Search for the cell housing the specified text and yield its (x, y) center coordinate. 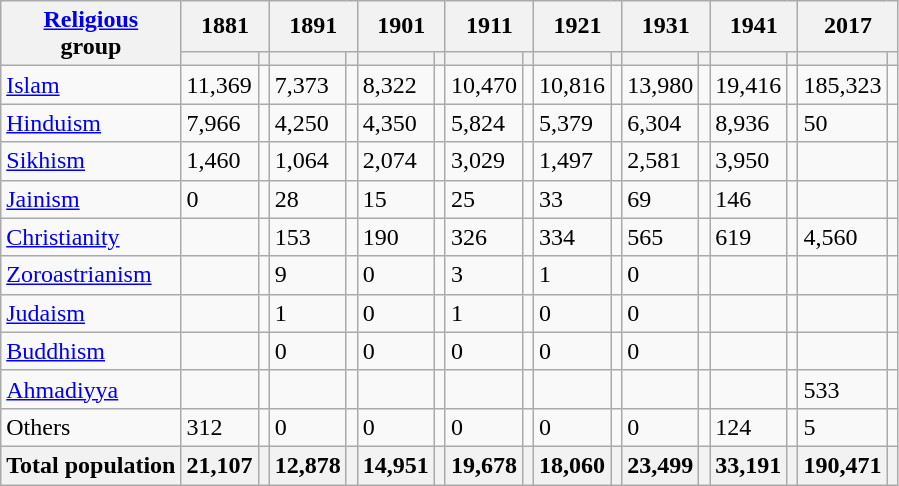
1931 (666, 26)
619 (748, 237)
Sikhism (91, 161)
23,499 (660, 465)
14,951 (396, 465)
4,560 (842, 237)
565 (660, 237)
Islam (91, 85)
326 (484, 237)
190,471 (842, 465)
1941 (754, 26)
15 (396, 199)
50 (842, 123)
1,064 (308, 161)
4,250 (308, 123)
Ahmadiyya (91, 389)
8,936 (748, 123)
4,350 (396, 123)
33 (572, 199)
334 (572, 237)
1881 (225, 26)
1911 (489, 26)
33,191 (748, 465)
1921 (578, 26)
1,460 (220, 161)
12,878 (308, 465)
7,966 (220, 123)
21,107 (220, 465)
9 (308, 275)
185,323 (842, 85)
2,074 (396, 161)
2017 (848, 26)
124 (748, 427)
10,816 (572, 85)
Zoroastrianism (91, 275)
69 (660, 199)
3,029 (484, 161)
146 (748, 199)
11,369 (220, 85)
5,379 (572, 123)
Others (91, 427)
Religiousgroup (91, 34)
Total population (91, 465)
Buddhism (91, 351)
7,373 (308, 85)
533 (842, 389)
13,980 (660, 85)
10,470 (484, 85)
190 (396, 237)
2,581 (660, 161)
19,416 (748, 85)
19,678 (484, 465)
Jainism (91, 199)
Hinduism (91, 123)
1901 (401, 26)
28 (308, 199)
18,060 (572, 465)
Christianity (91, 237)
5 (842, 427)
3,950 (748, 161)
1,497 (572, 161)
6,304 (660, 123)
312 (220, 427)
5,824 (484, 123)
153 (308, 237)
Judaism (91, 313)
1891 (313, 26)
3 (484, 275)
25 (484, 199)
8,322 (396, 85)
